Find where the given text appears and provide that cell's center as (x, y) coordinate. 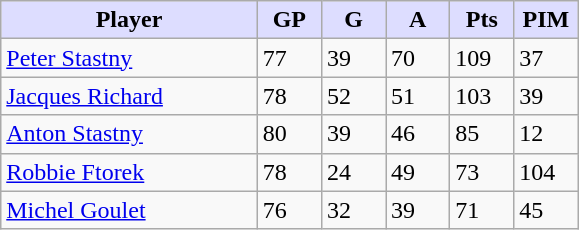
73 (482, 172)
46 (418, 134)
52 (353, 96)
104 (546, 172)
37 (546, 58)
Peter Stastny (130, 58)
70 (418, 58)
45 (546, 210)
32 (353, 210)
Anton Stastny (130, 134)
GP (289, 20)
PIM (546, 20)
24 (353, 172)
71 (482, 210)
80 (289, 134)
Michel Goulet (130, 210)
109 (482, 58)
Player (130, 20)
A (418, 20)
Jacques Richard (130, 96)
51 (418, 96)
85 (482, 134)
Pts (482, 20)
Robbie Ftorek (130, 172)
G (353, 20)
77 (289, 58)
103 (482, 96)
12 (546, 134)
76 (289, 210)
49 (418, 172)
